Locate the cell with the specified text and output its (X, Y) center coordinate. 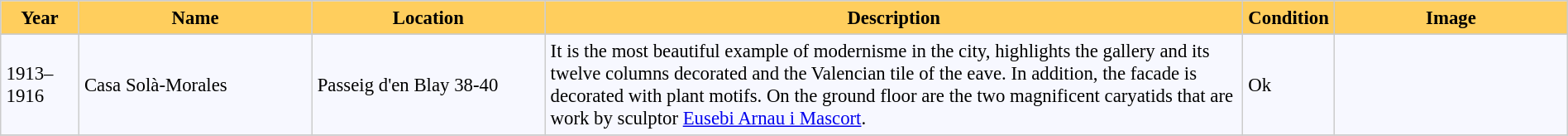
Location (428, 17)
Condition (1288, 17)
Image (1451, 17)
Description (894, 17)
Year (40, 17)
Casa Solà-Morales (195, 85)
Ok (1288, 85)
Name (195, 17)
1913–1916 (40, 85)
Passeig d'en Blay 38-40 (428, 85)
